Capture the cell that displays the provided text and extract its [x, y] central coordinate. 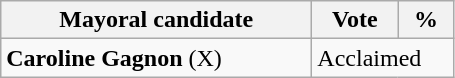
% [426, 20]
Vote [355, 20]
Acclaimed [383, 58]
Mayoral candidate [156, 20]
Caroline Gagnon (X) [156, 58]
